Capture the cell that displays the provided text and extract its (X, Y) central coordinate. 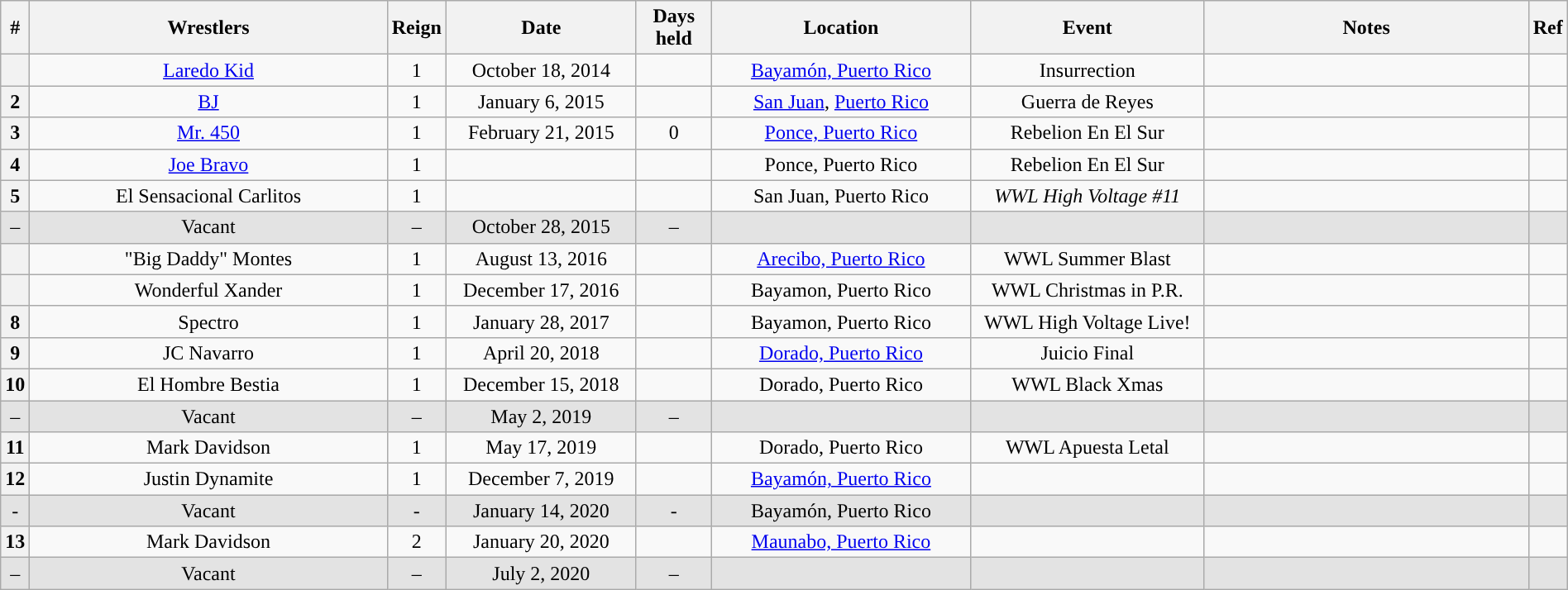
Date (541, 28)
January 6, 2015 (541, 102)
May 17, 2019 (541, 448)
January 14, 2020 (541, 511)
Reign (417, 28)
February 21, 2015 (541, 133)
El Sensacional Carlitos (208, 196)
Maunabo, Puerto Rico (841, 542)
January 28, 2017 (541, 321)
Ref (1548, 28)
WWL High Voltage #11 (1088, 196)
Insurrection (1088, 70)
3 (15, 133)
5 (15, 196)
Arecibo, Puerto Rico (841, 259)
October 28, 2015 (541, 227)
4 (15, 164)
10 (15, 384)
April 20, 2018 (541, 353)
WWL Apuesta Letal (1088, 448)
11 (15, 448)
December 17, 2016 (541, 290)
August 13, 2016 (541, 259)
# (15, 28)
December 7, 2019 (541, 479)
Event (1088, 28)
Notes (1366, 28)
WWL High Voltage Live! (1088, 321)
October 18, 2014 (541, 70)
Juicio Final (1088, 353)
13 (15, 542)
"Big Daddy" Montes (208, 259)
12 (15, 479)
January 20, 2020 (541, 542)
July 2, 2020 (541, 573)
Guerra de Reyes (1088, 102)
Wonderful Xander (208, 290)
0 (673, 133)
WWL Christmas in P.R. (1088, 290)
El Hombre Bestia (208, 384)
JC Navarro (208, 353)
Justin Dynamite (208, 479)
Laredo Kid (208, 70)
WWL Summer Blast (1088, 259)
Spectro (208, 321)
WWL Black Xmas (1088, 384)
Joe Bravo (208, 164)
8 (15, 321)
Location (841, 28)
9 (15, 353)
May 2, 2019 (541, 416)
BJ (208, 102)
Daysheld (673, 28)
Mr. 450 (208, 133)
December 15, 2018 (541, 384)
Wrestlers (208, 28)
